From the cell containing the given text, extract its center point as [X, Y] coordinate. 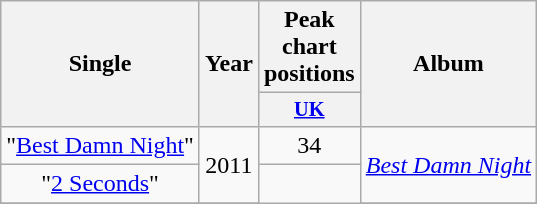
Best Damn Night [448, 164]
Peak chart positions [309, 47]
34 [309, 145]
"Best Damn Night" [100, 145]
UK [309, 110]
2011 [228, 164]
Year [228, 64]
"2 Seconds" [100, 184]
Single [100, 64]
Album [448, 64]
